For the text-containing cell, return its midpoint in (x, y) coordinate format. 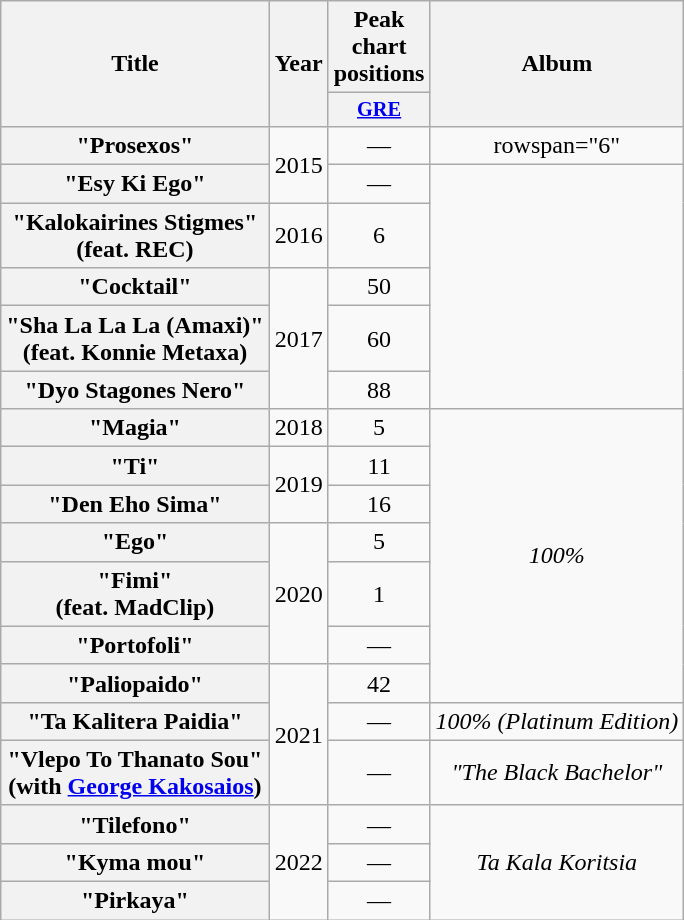
2021 (298, 734)
60 (379, 338)
16 (379, 504)
"Kalokairines Stigmes"(feat. REC) (135, 236)
Year (298, 64)
2022 (298, 862)
"Prosexos" (135, 145)
2015 (298, 164)
1 (379, 594)
Title (135, 64)
rowspan="6" (557, 145)
"Portofoli" (135, 645)
"Ti" (135, 466)
"Pirkaya" (135, 901)
"Den Eho Sima" (135, 504)
"Magia" (135, 428)
"Paliopaido" (135, 683)
11 (379, 466)
"Ta Kalitera Paidia" (135, 721)
"Dyo Stagones Nero" (135, 390)
42 (379, 683)
Album (557, 64)
"Ego" (135, 542)
6 (379, 236)
100% (Platinum Edition) (557, 721)
2019 (298, 485)
GRE (379, 110)
Peak chart positions (379, 47)
50 (379, 287)
2017 (298, 338)
2016 (298, 236)
"Tilefono" (135, 824)
"Sha La La La (Amaxi)"(feat. Konnie Metaxa) (135, 338)
"Cocktail" (135, 287)
"Kyma mou" (135, 862)
88 (379, 390)
"Vlepo To Thanato Sou"(with George Kakosaios) (135, 772)
100% (557, 556)
"Fimi"(feat. MadClip) (135, 594)
2018 (298, 428)
"The Black Bachelor" (557, 772)
"Esy Ki Ego" (135, 184)
2020 (298, 594)
Ta Kala Koritsia (557, 862)
